Search for the cell housing the specified text and yield its [X, Y] center coordinate. 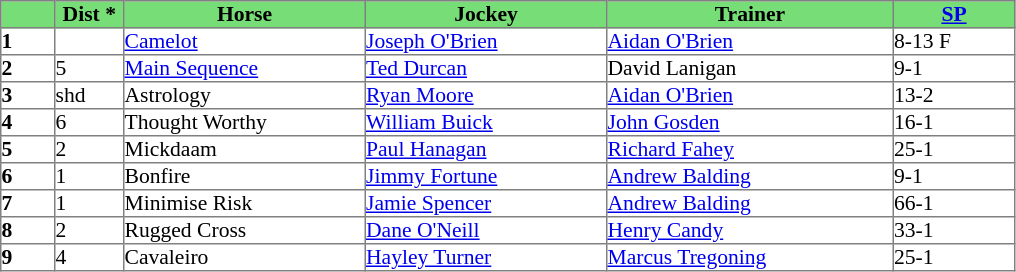
John Gosden [750, 122]
Horse [245, 14]
7 [28, 204]
Trainer [750, 14]
Ryan Moore [486, 96]
16-1 [954, 122]
Joseph O'Brien [486, 42]
Minimise Risk [245, 204]
8 [28, 230]
David Lanigan [750, 68]
Cavaleiro [245, 258]
9 [28, 258]
Rugged Cross [245, 230]
Bonfire [245, 176]
Jamie Spencer [486, 204]
Richard Fahey [750, 150]
66-1 [954, 204]
SP [954, 14]
8-13 F [954, 42]
Ted Durcan [486, 68]
13-2 [954, 96]
Main Sequence [245, 68]
Jockey [486, 14]
Hayley Turner [486, 258]
Astrology [245, 96]
33-1 [954, 230]
Dist * [90, 14]
Dane O'Neill [486, 230]
Camelot [245, 42]
Thought Worthy [245, 122]
William Buick [486, 122]
shd [90, 96]
Marcus Tregoning [750, 258]
3 [28, 96]
Henry Candy [750, 230]
Paul Hanagan [486, 150]
Jimmy Fortune [486, 176]
Mickdaam [245, 150]
